Search for the cell housing the specified text and yield its (x, y) center coordinate. 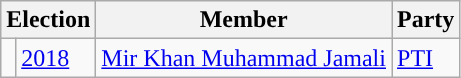
2018 (56, 58)
PTI (426, 58)
Election (48, 20)
Member (244, 20)
Mir Khan Muhammad Jamali (244, 58)
Party (426, 20)
